Detect which cell encompasses the target text, then output its (x, y) center coordinate. 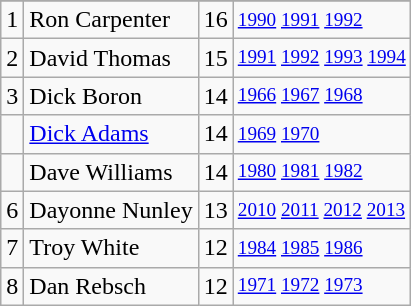
15 (216, 58)
Dave Williams (111, 172)
1969 1970 (322, 134)
2010 2011 2012 2013 (322, 210)
David Thomas (111, 58)
1990 1991 1992 (322, 20)
Ron Carpenter (111, 20)
2 (12, 58)
Dayonne Nunley (111, 210)
8 (12, 286)
1991 1992 1993 1994 (322, 58)
13 (216, 210)
Troy White (111, 248)
16 (216, 20)
Dick Boron (111, 96)
1971 1972 1973 (322, 286)
7 (12, 248)
1966 1967 1968 (322, 96)
1984 1985 1986 (322, 248)
Dick Adams (111, 134)
Dan Rebsch (111, 286)
6 (12, 210)
1 (12, 20)
1980 1981 1982 (322, 172)
3 (12, 96)
